Determine the [X, Y] coordinate at the center of the cell enclosing the given text.  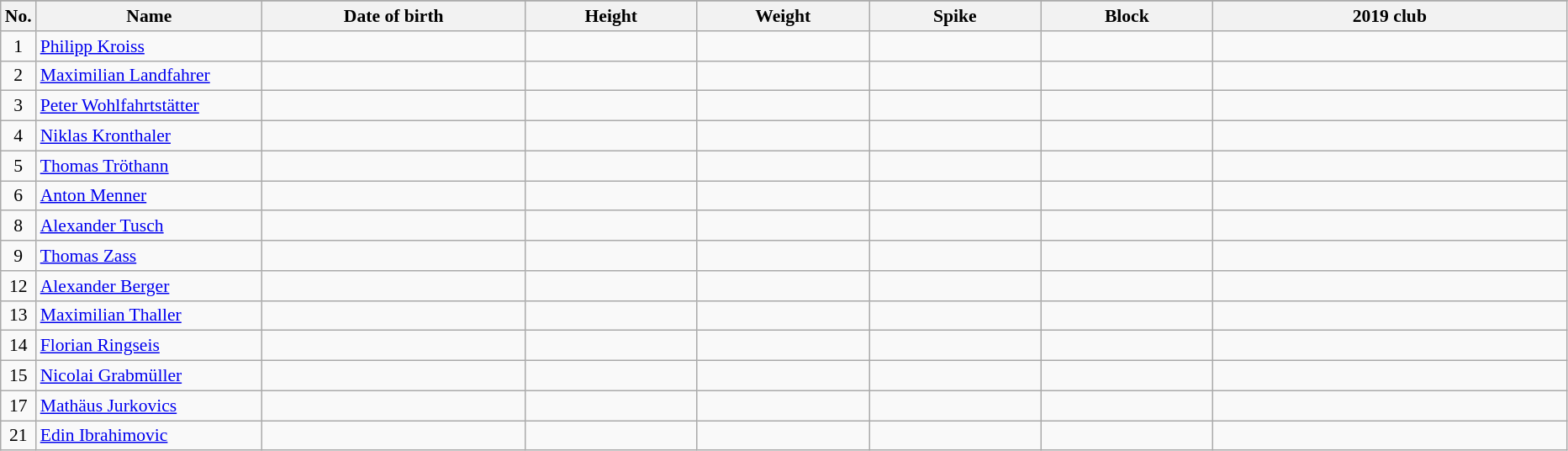
Name [150, 16]
5 [18, 166]
Philipp Kroiss [150, 46]
15 [18, 376]
12 [18, 286]
Peter Wohlfahrtstätter [150, 106]
9 [18, 256]
Spike [955, 16]
8 [18, 226]
6 [18, 196]
2 [18, 76]
Block [1127, 16]
3 [18, 106]
Maximilian Landfahrer [150, 76]
Niklas Kronthaler [150, 136]
Mathäus Jurkovics [150, 406]
Alexander Tusch [150, 226]
Weight [784, 16]
Thomas Tröthann [150, 166]
13 [18, 316]
17 [18, 406]
2019 club [1391, 16]
21 [18, 436]
Date of birth [393, 16]
Anton Menner [150, 196]
Edin Ibrahimovic [150, 436]
Nicolai Grabmüller [150, 376]
1 [18, 46]
No. [18, 16]
Thomas Zass [150, 256]
14 [18, 346]
Maximilian Thaller [150, 316]
Alexander Berger [150, 286]
Florian Ringseis [150, 346]
4 [18, 136]
Height [610, 16]
